Output the (X, Y) coordinate of the center of the cell containing the given text.  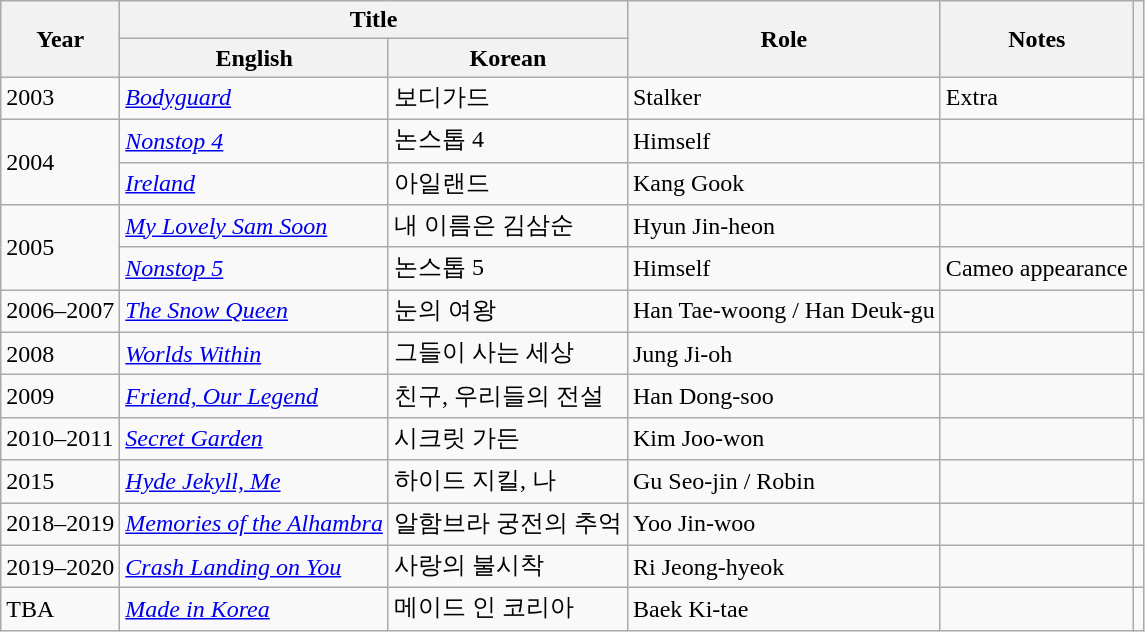
Cameo appearance (1036, 268)
친구, 우리들의 전설 (508, 396)
2008 (60, 354)
그들이 사는 세상 (508, 354)
2006–2007 (60, 312)
2018–2019 (60, 524)
Gu Seo-jin / Robin (784, 482)
아일랜드 (508, 184)
Hyun Jin-heon (784, 226)
논스톱 4 (508, 140)
English (254, 58)
Baek Ki-tae (784, 610)
Worlds Within (254, 354)
Nonstop 5 (254, 268)
2004 (60, 162)
알함브라 궁전의 추억 (508, 524)
TBA (60, 610)
Jung Ji-oh (784, 354)
Memories of the Alhambra (254, 524)
Notes (1036, 39)
Crash Landing on You (254, 566)
The Snow Queen (254, 312)
Kim Joo-won (784, 438)
Title (374, 20)
2009 (60, 396)
My Lovely Sam Soon (254, 226)
Han Dong-soo (784, 396)
메이드 인 코리아 (508, 610)
2015 (60, 482)
Korean (508, 58)
논스톱 5 (508, 268)
보디가드 (508, 98)
2010–2011 (60, 438)
내 이름은 김삼순 (508, 226)
2005 (60, 248)
Bodyguard (254, 98)
2019–2020 (60, 566)
사랑의 불시착 (508, 566)
Ireland (254, 184)
Yoo Jin-woo (784, 524)
Hyde Jekyll, Me (254, 482)
시크릿 가든 (508, 438)
Ri Jeong-hyeok (784, 566)
Nonstop 4 (254, 140)
Year (60, 39)
Secret Garden (254, 438)
2003 (60, 98)
Extra (1036, 98)
Kang Gook (784, 184)
Stalker (784, 98)
눈의 여왕 (508, 312)
Made in Korea (254, 610)
Han Tae-woong / Han Deuk-gu (784, 312)
하이드 지킬, 나 (508, 482)
Friend, Our Legend (254, 396)
Role (784, 39)
